For the text-containing cell, return its midpoint in (X, Y) coordinate format. 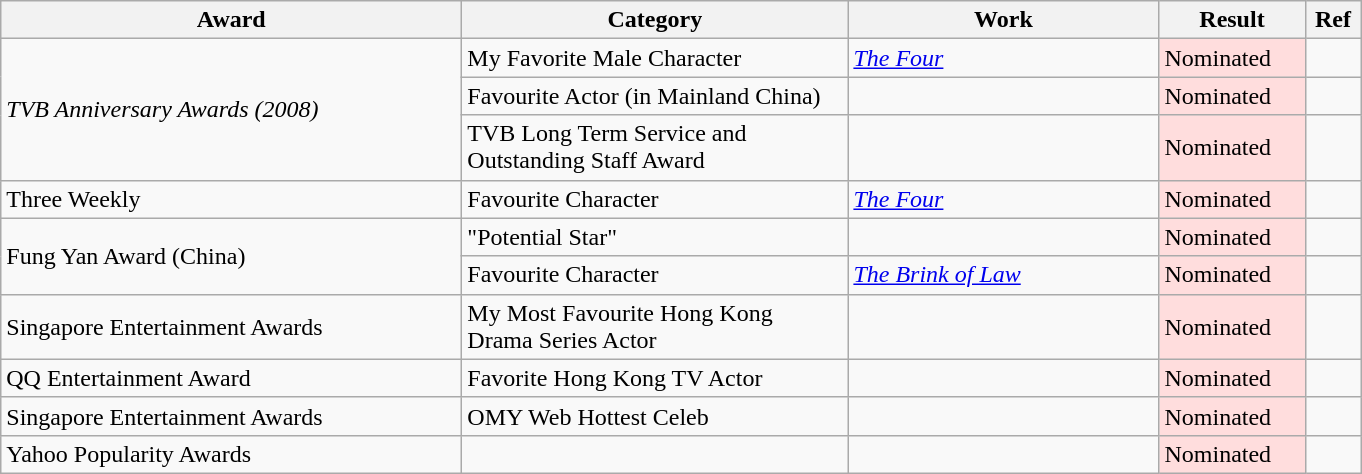
Category (655, 20)
Favourite Actor (in Mainland China) (655, 96)
Work (1004, 20)
The Brink of Law (1004, 275)
TVB Anniversary Awards (2008) (232, 110)
Favorite Hong Kong TV Actor (655, 378)
QQ Entertainment Award (232, 378)
Award (232, 20)
"Potential Star" (655, 237)
TVB Long Term Service and Outstanding Staff Award (655, 148)
My Favorite Male Character (655, 58)
Ref (1333, 20)
Fung Yan Award (China) (232, 256)
OMY Web Hottest Celeb (655, 416)
Three Weekly (232, 199)
Yahoo Popularity Awards (232, 454)
Result (1232, 20)
My Most Favourite Hong Kong Drama Series Actor (655, 326)
